Return (X, Y) of the center of cell containing provided text 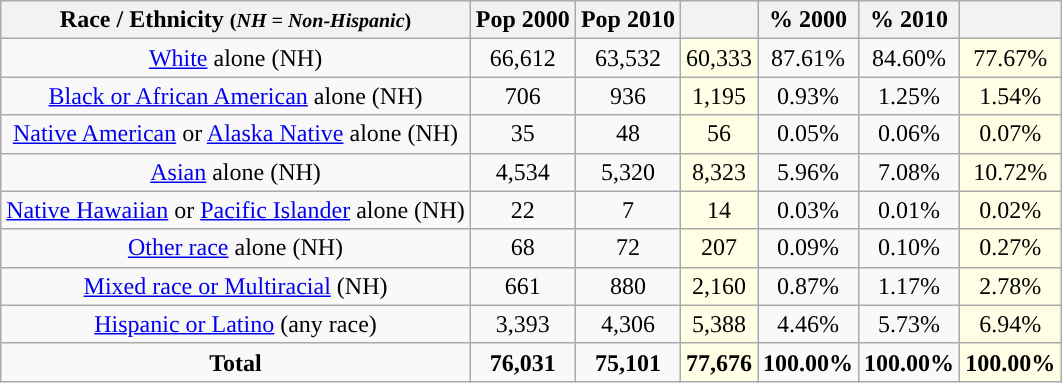
72 (628, 248)
White alone (NH) (236, 58)
87.61% (808, 58)
% 2010 (910, 20)
14 (718, 210)
661 (522, 286)
936 (628, 96)
48 (628, 134)
84.60% (910, 58)
77,676 (718, 362)
Black or African American alone (NH) (236, 96)
66,612 (522, 58)
4,534 (522, 172)
2,160 (718, 286)
0.03% (808, 210)
880 (628, 286)
5,388 (718, 324)
5,320 (628, 172)
7 (628, 210)
6.94% (1010, 324)
1.25% (910, 96)
207 (718, 248)
60,333 (718, 58)
63,532 (628, 58)
0.01% (910, 210)
0.02% (1010, 210)
0.93% (808, 96)
2.78% (1010, 286)
0.87% (808, 286)
0.27% (1010, 248)
10.72% (1010, 172)
Pop 2010 (628, 20)
56 (718, 134)
5.96% (808, 172)
22 (522, 210)
4,306 (628, 324)
4.46% (808, 324)
Asian alone (NH) (236, 172)
0.06% (910, 134)
% 2000 (808, 20)
Total (236, 362)
75,101 (628, 362)
8,323 (718, 172)
35 (522, 134)
1.54% (1010, 96)
706 (522, 96)
0.10% (910, 248)
0.09% (808, 248)
77.67% (1010, 58)
Mixed race or Multiracial (NH) (236, 286)
7.08% (910, 172)
1.17% (910, 286)
Race / Ethnicity (NH = Non-Hispanic) (236, 20)
Native Hawaiian or Pacific Islander alone (NH) (236, 210)
0.07% (1010, 134)
Native American or Alaska Native alone (NH) (236, 134)
0.05% (808, 134)
Pop 2000 (522, 20)
1,195 (718, 96)
Other race alone (NH) (236, 248)
5.73% (910, 324)
Hispanic or Latino (any race) (236, 324)
76,031 (522, 362)
68 (522, 248)
3,393 (522, 324)
